Pinpoint the cell where the given text exists, returning its [x, y] midpoint coordinate. 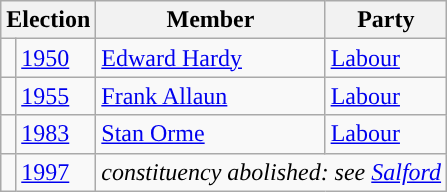
Election [48, 20]
constituency abolished: see Salford [272, 172]
Edward Hardy [210, 58]
Stan Orme [210, 134]
1983 [56, 134]
Party [386, 20]
1955 [56, 96]
Member [210, 20]
1997 [56, 172]
1950 [56, 58]
Frank Allaun [210, 96]
